Identify which cell holds the provided text, then report its (x, y) central coordinate. 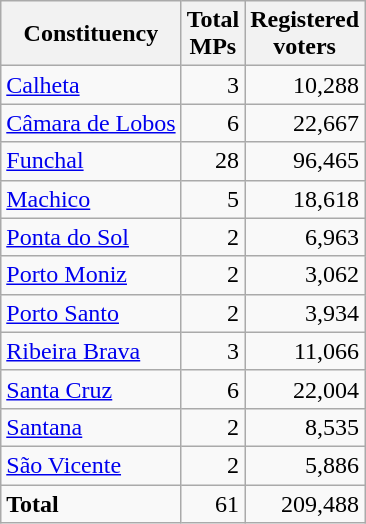
Funchal (91, 161)
28 (213, 161)
8,535 (305, 427)
Total MPs (213, 34)
22,004 (305, 389)
Santana (91, 427)
11,066 (305, 351)
Ribeira Brava (91, 351)
3,062 (305, 275)
Câmara de Lobos (91, 123)
Porto Santo (91, 313)
São Vicente (91, 465)
18,618 (305, 199)
Total (91, 503)
Porto Moniz (91, 275)
Calheta (91, 85)
5 (213, 199)
Machico (91, 199)
61 (213, 503)
10,288 (305, 85)
Registeredvoters (305, 34)
96,465 (305, 161)
Santa Cruz (91, 389)
5,886 (305, 465)
22,667 (305, 123)
Constituency (91, 34)
6,963 (305, 237)
209,488 (305, 503)
3,934 (305, 313)
Ponta do Sol (91, 237)
